Capture the cell that displays the provided text and extract its (X, Y) central coordinate. 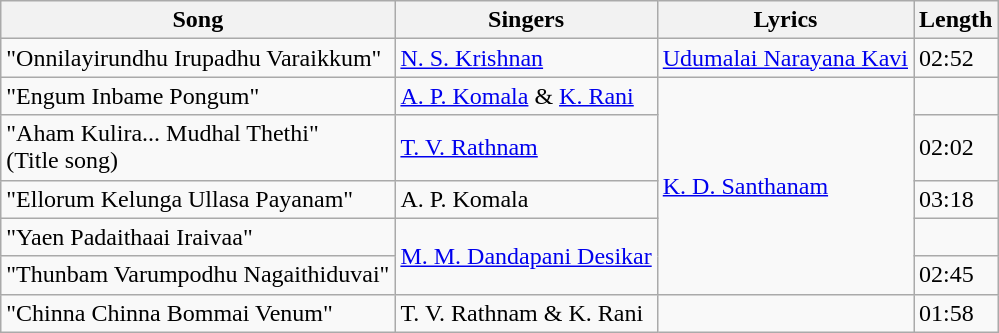
"Yaen Padaithaai Iraivaa" (198, 237)
"Aham Kulira... Mudhal Thethi"(Title song) (198, 148)
A. P. Komala & K. Rani (526, 96)
02:52 (956, 58)
T. V. Rathnam (526, 148)
01:58 (956, 313)
"Engum Inbame Pongum" (198, 96)
N. S. Krishnan (526, 58)
Udumalai Narayana Kavi (785, 58)
02:02 (956, 148)
A. P. Komala (526, 199)
"Ellorum Kelunga Ullasa Payanam" (198, 199)
"Chinna Chinna Bommai Venum" (198, 313)
T. V. Rathnam & K. Rani (526, 313)
K. D. Santhanam (785, 186)
02:45 (956, 275)
Length (956, 20)
M. M. Dandapani Desikar (526, 256)
Singers (526, 20)
"Onnilayirundhu Irupadhu Varaikkum" (198, 58)
"Thunbam Varumpodhu Nagaithiduvai" (198, 275)
Song (198, 20)
Lyrics (785, 20)
03:18 (956, 199)
